Return the (X, Y) coordinate for the center point of the cell that contains the specified text.  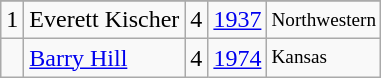
1 (12, 20)
Barry Hill (104, 58)
1937 (238, 20)
1974 (238, 58)
Northwestern (324, 20)
Everett Kischer (104, 20)
Kansas (324, 58)
